Output the (X, Y) coordinate of the center of the cell containing the given text.  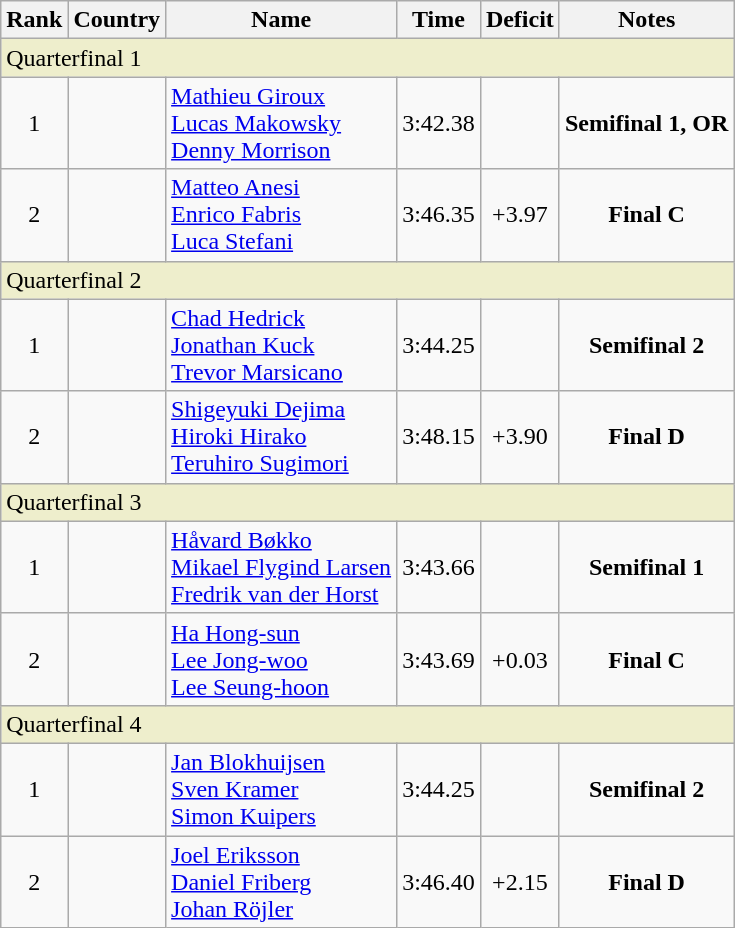
3:46.35 (439, 215)
Ha Hong-sunLee Jong-wooLee Seung-hoon (282, 659)
Matteo AnesiEnrico Fabris Luca Stefani (282, 215)
Chad HedrickJonathan Kuck Trevor Marsicano (282, 345)
Shigeyuki DejimaHiroki Hirako Teruhiro Sugimori (282, 437)
+3.90 (520, 437)
Joel ErikssonDaniel FribergJohan Röjler (282, 882)
Deficit (520, 20)
Country (117, 20)
+2.15 (520, 882)
Notes (646, 20)
+0.03 (520, 659)
Quarterfinal 3 (368, 502)
3:43.66 (439, 567)
3:43.69 (439, 659)
Semifinal 1, OR (646, 123)
Jan BlokhuijsenSven KramerSimon Kuipers (282, 789)
Håvard BøkkoMikael Flygind Larsen Fredrik van der Horst (282, 567)
3:48.15 (439, 437)
+3.97 (520, 215)
Mathieu GirouxLucas MakowskyDenny Morrison (282, 123)
Semifinal 1 (646, 567)
3:46.40 (439, 882)
Quarterfinal 2 (368, 280)
Rank (34, 20)
Name (282, 20)
Quarterfinal 1 (368, 58)
Quarterfinal 4 (368, 724)
3:42.38 (439, 123)
Time (439, 20)
